Output the (X, Y) coordinate of the center of the cell containing the given text.  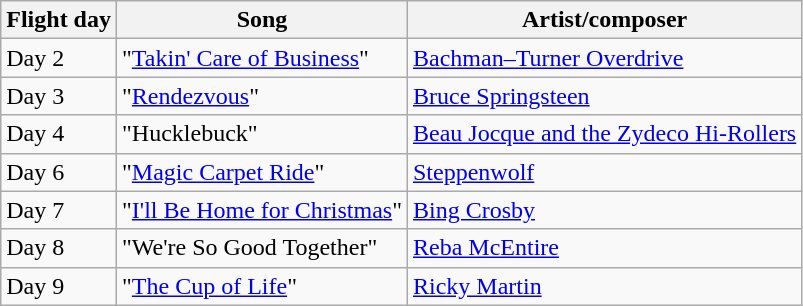
Reba McEntire (604, 248)
"The Cup of Life" (262, 286)
Bruce Springsteen (604, 96)
Steppenwolf (604, 172)
"I'll Be Home for Christmas" (262, 210)
Day 8 (59, 248)
"We're So Good Together" (262, 248)
Day 3 (59, 96)
"Hucklebuck" (262, 134)
Day 4 (59, 134)
"Takin' Care of Business" (262, 58)
Ricky Martin (604, 286)
Beau Jocque and the Zydeco Hi-Rollers (604, 134)
Day 7 (59, 210)
Artist/composer (604, 20)
Song (262, 20)
"Magic Carpet Ride" (262, 172)
"Rendezvous" (262, 96)
Bing Crosby (604, 210)
Flight day (59, 20)
Day 6 (59, 172)
Day 9 (59, 286)
Bachman–Turner Overdrive (604, 58)
Day 2 (59, 58)
